Identify which cell holds the provided text, then report its [X, Y] central coordinate. 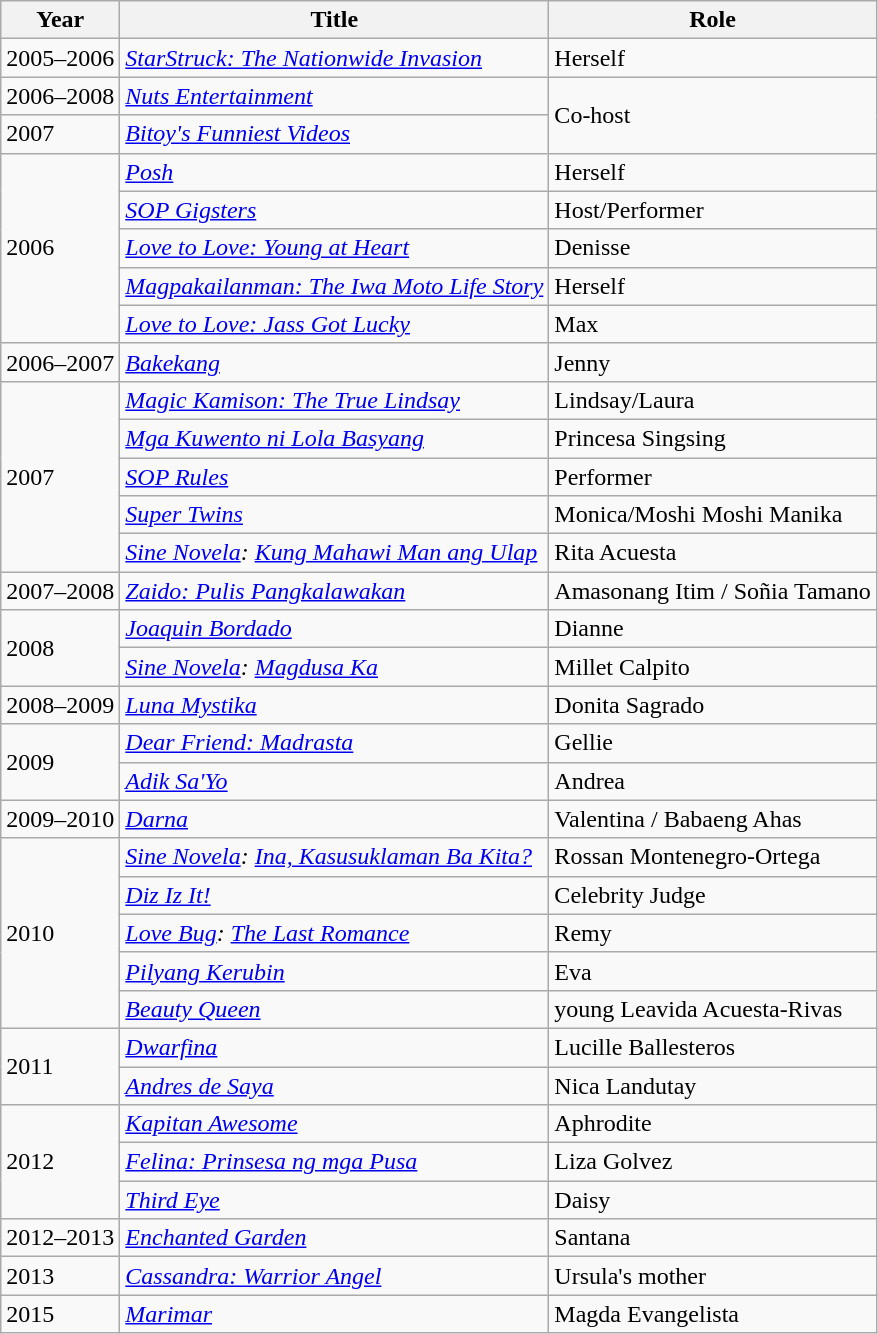
SOP Gigsters [334, 210]
Magpakailanman: The Iwa Moto Life Story [334, 286]
Gellie [713, 743]
Third Eye [334, 1200]
2009 [60, 762]
Co-host [713, 115]
Pilyang Kerubin [334, 971]
SOP Rules [334, 477]
Dianne [713, 629]
Nuts Entertainment [334, 96]
Denisse [713, 248]
2015 [60, 1314]
Luna Mystika [334, 705]
Andrea [713, 781]
Ursula's mother [713, 1276]
Enchanted Garden [334, 1238]
young Leavida Acuesta-Rivas [713, 1009]
Love to Love: Young at Heart [334, 248]
Host/Performer [713, 210]
2006–2008 [60, 96]
Eva [713, 971]
Joaquin Bordado [334, 629]
Andres de Saya [334, 1085]
2011 [60, 1066]
Super Twins [334, 515]
2012–2013 [60, 1238]
Love Bug: The Last Romance [334, 933]
Dear Friend: Madrasta [334, 743]
Rita Acuesta [713, 553]
Princesa Singsing [713, 438]
2013 [60, 1276]
Performer [713, 477]
Lindsay/Laura [713, 400]
Rossan Montenegro-Ortega [713, 857]
Bakekang [334, 362]
Amasonang Itim / Soñia Tamano [713, 591]
2006–2007 [60, 362]
Millet Calpito [713, 667]
Donita Sagrado [713, 705]
Aphrodite [713, 1124]
Magda Evangelista [713, 1314]
Remy [713, 933]
2012 [60, 1162]
Dwarfina [334, 1047]
Marimar [334, 1314]
Jenny [713, 362]
Diz Iz It! [334, 895]
2008–2009 [60, 705]
Year [60, 20]
Mga Kuwento ni Lola Basyang [334, 438]
Posh [334, 172]
Sine Novela: Ina, Kasusuklaman Ba Kita? [334, 857]
Role [713, 20]
Max [713, 324]
Sine Novela: Magdusa Ka [334, 667]
2010 [60, 933]
Liza Golvez [713, 1162]
Santana [713, 1238]
2009–2010 [60, 819]
StarStruck: The Nationwide Invasion [334, 58]
Kapitan Awesome [334, 1124]
Adik Sa'Yo [334, 781]
Darna [334, 819]
Bitoy's Funniest Videos [334, 134]
Monica/Moshi Moshi Manika [713, 515]
Beauty Queen [334, 1009]
2005–2006 [60, 58]
Felina: Prinsesa ng mga Pusa [334, 1162]
Cassandra: Warrior Angel [334, 1276]
Daisy [713, 1200]
Valentina / Babaeng Ahas [713, 819]
Title [334, 20]
2007–2008 [60, 591]
Zaido: Pulis Pangkalawakan [334, 591]
Lucille Ballesteros [713, 1047]
2006 [60, 248]
2008 [60, 648]
Nica Landutay [713, 1085]
Magic Kamison: The True Lindsay [334, 400]
Celebrity Judge [713, 895]
Love to Love: Jass Got Lucky [334, 324]
Sine Novela: Kung Mahawi Man ang Ulap [334, 553]
